Locate the cell with the specified text and output its (X, Y) center coordinate. 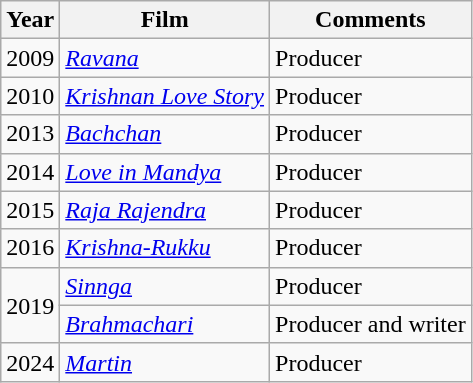
Film (165, 20)
Raja Rajendra (165, 210)
2013 (30, 134)
Bachchan (165, 134)
2024 (30, 362)
Love in Mandya (165, 172)
2016 (30, 248)
Ravana (165, 58)
Martin (165, 362)
Year (30, 20)
Comments (371, 20)
Sinnga (165, 286)
Brahmachari (165, 324)
2009 (30, 58)
Producer and writer (371, 324)
2014 (30, 172)
2015 (30, 210)
2010 (30, 96)
2019 (30, 305)
Krishnan Love Story (165, 96)
Krishna-Rukku (165, 248)
